Return [X, Y] of the center of cell containing provided text 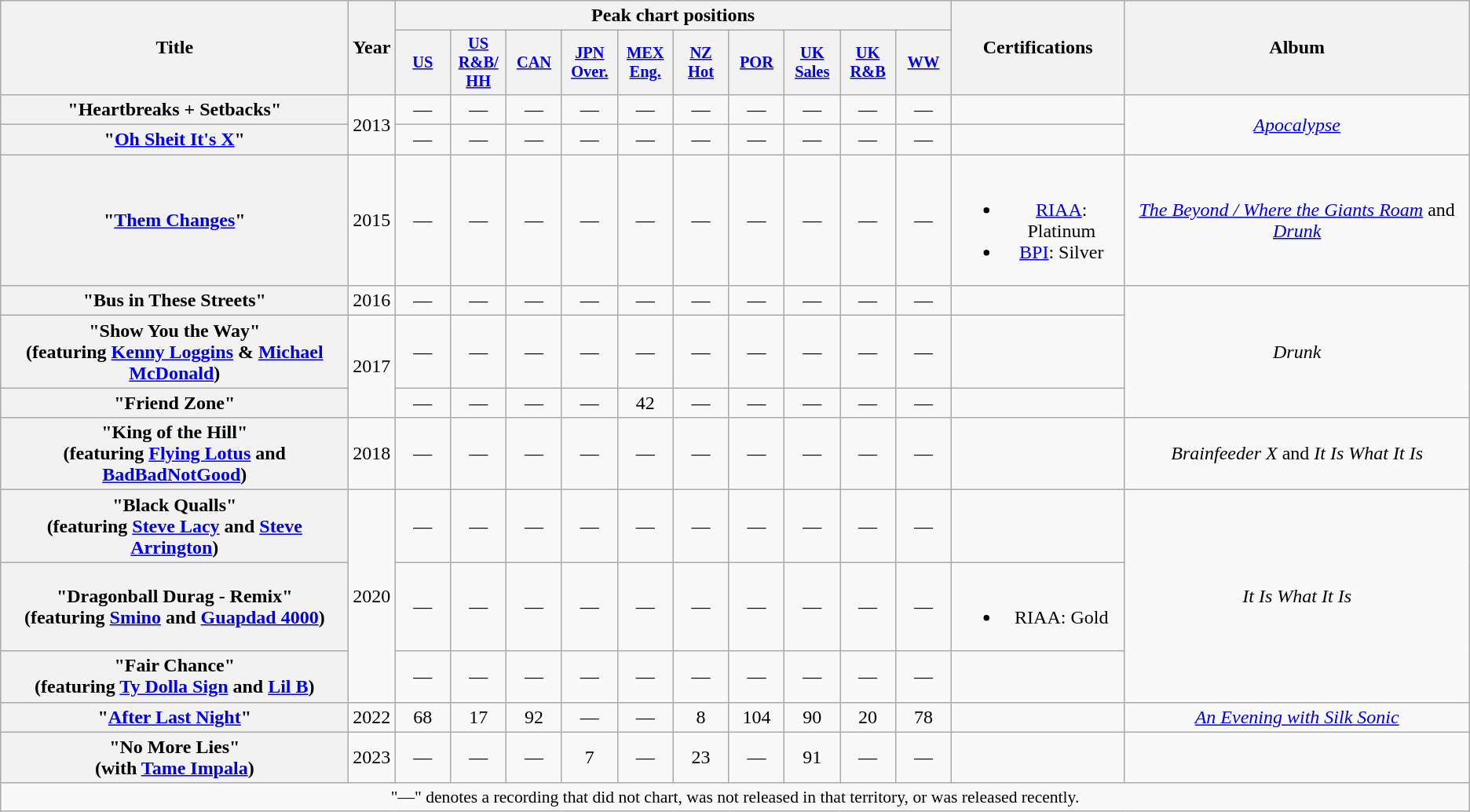
"After Last Night" [174, 717]
"Oh Sheit It's X" [174, 140]
It Is What It Is [1297, 596]
17 [479, 717]
23 [700, 757]
104 [757, 717]
UKR&B [868, 63]
7 [589, 757]
2022 [372, 717]
Certifications [1038, 48]
UKSales [812, 63]
2013 [372, 124]
CAN [534, 63]
91 [812, 757]
POR [757, 63]
68 [422, 717]
"Heartbreaks + Setbacks" [174, 109]
Apocalypse [1297, 124]
20 [868, 717]
"Them Changes" [174, 220]
WW [923, 63]
RIAA: PlatinumBPI: Silver [1038, 220]
The Beyond / Where the Giants Roam and Drunk [1297, 220]
2020 [372, 596]
Peak chart positions [674, 16]
"Fair Chance"(featuring Ty Dolla Sign and Lil B) [174, 677]
"Friend Zone" [174, 403]
Year [372, 48]
2015 [372, 220]
"Bus in These Streets" [174, 301]
Title [174, 48]
RIAA: Gold [1038, 606]
Brainfeeder X and It Is What It Is [1297, 454]
78 [923, 717]
JPNOver. [589, 63]
Album [1297, 48]
MEXEng. [645, 63]
Drunk [1297, 352]
"Show You the Way"(featuring Kenny Loggins & Michael McDonald) [174, 352]
US R&B/HH [479, 63]
An Evening with Silk Sonic [1297, 717]
2016 [372, 301]
"No More Lies"(with Tame Impala) [174, 757]
"—" denotes a recording that did not chart, was not released in that territory, or was released recently. [735, 797]
90 [812, 717]
US [422, 63]
2018 [372, 454]
NZHot [700, 63]
42 [645, 403]
2017 [372, 367]
"King of the Hill"(featuring Flying Lotus and BadBadNotGood) [174, 454]
8 [700, 717]
"Black Qualls"(featuring Steve Lacy and Steve Arrington) [174, 526]
"Dragonball Durag - Remix"(featuring Smino and Guapdad 4000) [174, 606]
2023 [372, 757]
92 [534, 717]
